Find where the given text appears and provide that cell's center as [X, Y] coordinate. 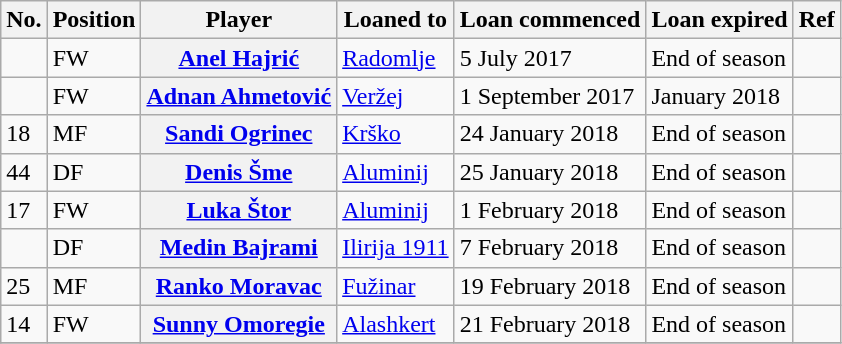
No. [24, 20]
21 February 2018 [550, 324]
Fužinar [396, 286]
Denis Šme [239, 172]
Radomlje [396, 58]
25 January 2018 [550, 172]
Position [94, 20]
1 February 2018 [550, 210]
19 February 2018 [550, 286]
Ilirija 1911 [396, 248]
24 January 2018 [550, 134]
Player [239, 20]
18 [24, 134]
Loan commenced [550, 20]
Adnan Ahmetović [239, 96]
Luka Štor [239, 210]
5 July 2017 [550, 58]
7 February 2018 [550, 248]
1 September 2017 [550, 96]
Loan expired [720, 20]
Sunny Omoregie [239, 324]
Alashkert [396, 324]
Krško [396, 134]
Ranko Moravac [239, 286]
Veržej [396, 96]
Medin Bajrami [239, 248]
Sandi Ogrinec [239, 134]
Anel Hajrić [239, 58]
14 [24, 324]
44 [24, 172]
Loaned to [396, 20]
25 [24, 286]
Ref [816, 20]
January 2018 [720, 96]
17 [24, 210]
